Extract the [x, y] coordinate from the center of the cell holding the provided text.  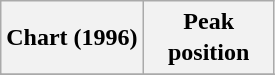
Peak position [208, 38]
Chart (1996) [72, 38]
